For the text-containing cell, return its midpoint in (X, Y) coordinate format. 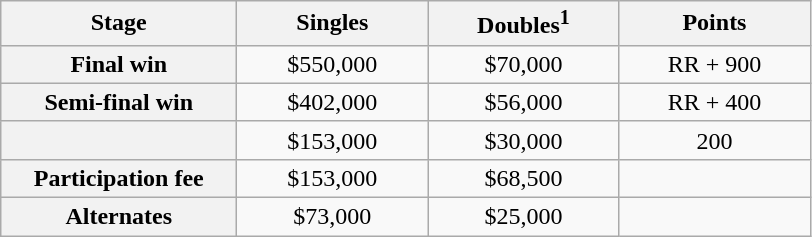
Points (714, 24)
RR + 400 (714, 102)
$30,000 (524, 140)
Singles (332, 24)
$68,500 (524, 178)
200 (714, 140)
Stage (119, 24)
Alternates (119, 217)
$70,000 (524, 64)
$73,000 (332, 217)
$402,000 (332, 102)
$550,000 (332, 64)
Participation fee (119, 178)
Semi-final win (119, 102)
$25,000 (524, 217)
$56,000 (524, 102)
Doubles1 (524, 24)
RR + 900 (714, 64)
Final win (119, 64)
